Capture the cell that displays the provided text and extract its [x, y] central coordinate. 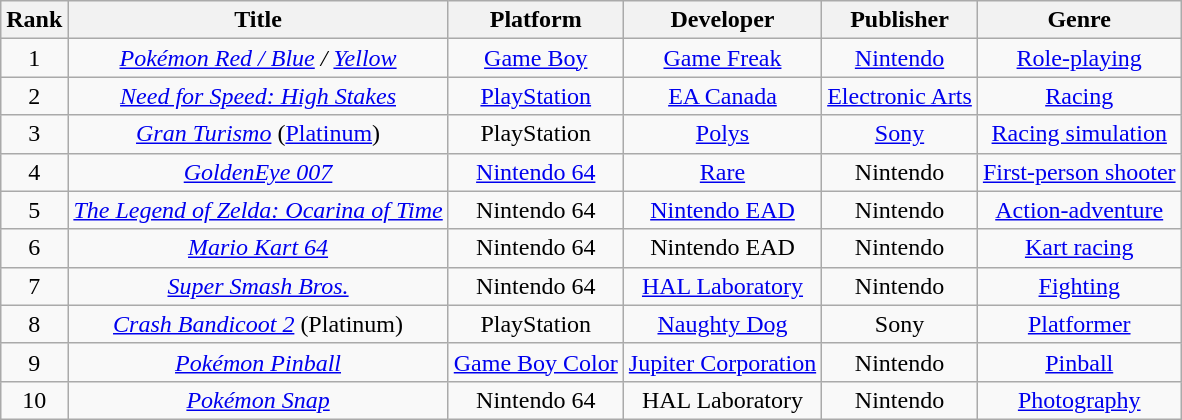
Rare [722, 172]
First-person shooter [1079, 172]
Role-playing [1079, 58]
Publisher [900, 20]
Pinball [1079, 362]
Genre [1079, 20]
Platformer [1079, 324]
Electronic Arts [900, 96]
Action-adventure [1079, 210]
Platform [536, 20]
Racing simulation [1079, 134]
Mario Kart 64 [258, 248]
Pokémon Pinball [258, 362]
9 [34, 362]
3 [34, 134]
Naughty Dog [722, 324]
Pokémon Snap [258, 400]
Title [258, 20]
Game Freak [722, 58]
5 [34, 210]
EA Canada [722, 96]
10 [34, 400]
GoldenEye 007 [258, 172]
Game Boy [536, 58]
Photography [1079, 400]
4 [34, 172]
8 [34, 324]
The Legend of Zelda: Ocarina of Time [258, 210]
Pokémon Red / Blue / Yellow [258, 58]
6 [34, 248]
Need for Speed: High Stakes [258, 96]
Polys [722, 134]
Crash Bandicoot 2 (Platinum) [258, 324]
Jupiter Corporation [722, 362]
Racing [1079, 96]
Rank [34, 20]
Developer [722, 20]
1 [34, 58]
7 [34, 286]
Fighting [1079, 286]
Gran Turismo (Platinum) [258, 134]
Super Smash Bros. [258, 286]
2 [34, 96]
Kart racing [1079, 248]
Game Boy Color [536, 362]
